Search for the cell housing the specified text and yield its (x, y) center coordinate. 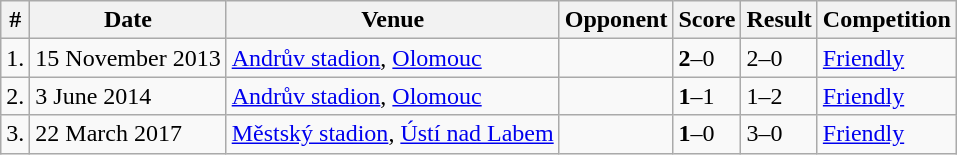
2. (16, 96)
Date (128, 20)
# (16, 20)
3 June 2014 (128, 96)
Opponent (616, 20)
1–1 (707, 96)
Venue (392, 20)
Městský stadion, Ústí nad Labem (392, 134)
22 March 2017 (128, 134)
Score (707, 20)
15 November 2013 (128, 58)
Result (779, 20)
3–0 (779, 134)
1. (16, 58)
1–2 (779, 96)
1–0 (707, 134)
Competition (886, 20)
3. (16, 134)
